Output the (x, y) coordinate of the center of the cell containing the given text.  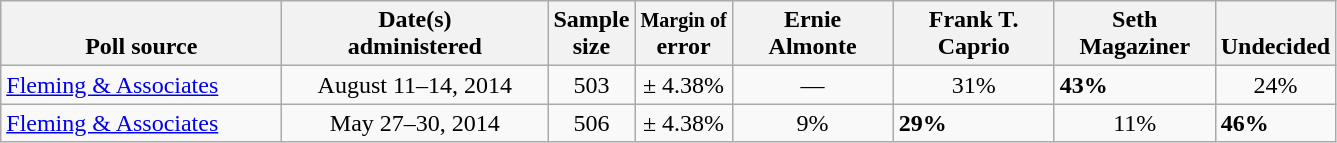
31% (974, 85)
— (812, 85)
Margin oferror (684, 34)
Poll source (142, 34)
Frank T.Caprio (974, 34)
43% (1134, 85)
May 27–30, 2014 (415, 123)
SethMagaziner (1134, 34)
Undecided (1275, 34)
9% (812, 123)
29% (974, 123)
Samplesize (592, 34)
Date(s)administered (415, 34)
August 11–14, 2014 (415, 85)
506 (592, 123)
24% (1275, 85)
11% (1134, 123)
46% (1275, 123)
ErnieAlmonte (812, 34)
503 (592, 85)
